Output the [X, Y] coordinate of the center of the cell containing the given text.  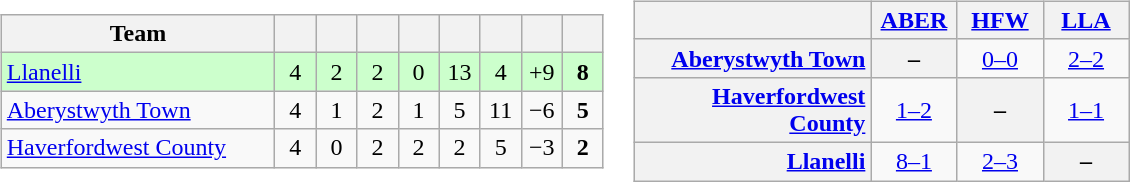
HFW [1000, 20]
−3 [542, 148]
+9 [542, 72]
2–2 [1086, 58]
0–0 [1000, 58]
1–1 [1086, 110]
13 [460, 72]
8–1 [914, 161]
Team [138, 34]
8 [582, 72]
ABER [914, 20]
2–3 [1000, 161]
11 [500, 110]
1–2 [914, 110]
−6 [542, 110]
LLA [1086, 20]
